Return (x, y) of the center of cell containing provided text 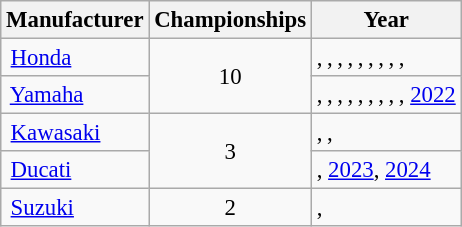
3 (230, 152)
Yamaha (75, 95)
, , (386, 133)
Kawasaki (75, 133)
Championships (230, 20)
Suzuki (75, 208)
Honda (75, 58)
10 (230, 76)
, , , , , , , , , (386, 58)
2 (230, 208)
Year (386, 20)
Manufacturer (75, 20)
Ducati (75, 170)
, , , , , , , , , 2022 (386, 95)
, 2023, 2024 (386, 170)
, (386, 208)
